Capture the cell that displays the provided text and extract its [x, y] central coordinate. 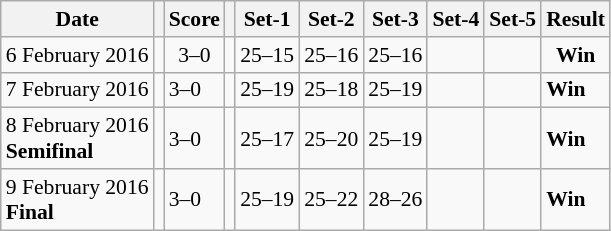
Set-5 [512, 19]
6 February 2016 [78, 55]
25–22 [331, 200]
25–17 [267, 138]
Score [194, 19]
28–26 [395, 200]
7 February 2016 [78, 90]
Result [576, 19]
Set-2 [331, 19]
9 February 2016Final [78, 200]
Set-1 [267, 19]
25–18 [331, 90]
8 February 2016Semifinal [78, 138]
Set-3 [395, 19]
25–15 [267, 55]
Set-4 [456, 19]
25–20 [331, 138]
Date [78, 19]
